Extract the [X, Y] coordinate from the center of the cell holding the provided text.  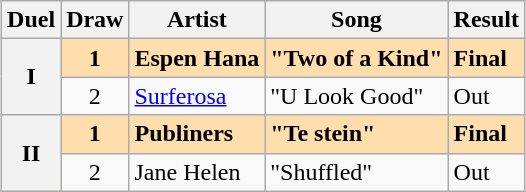
Jane Helen [197, 172]
Espen Hana [197, 58]
"U Look Good" [356, 96]
Publiners [197, 134]
Draw [95, 20]
I [32, 77]
"Te stein" [356, 134]
II [32, 153]
"Two of a Kind" [356, 58]
"Shuffled" [356, 172]
Duel [32, 20]
Song [356, 20]
Surferosa [197, 96]
Result [486, 20]
Artist [197, 20]
